Identify which cell holds the provided text, then report its (X, Y) central coordinate. 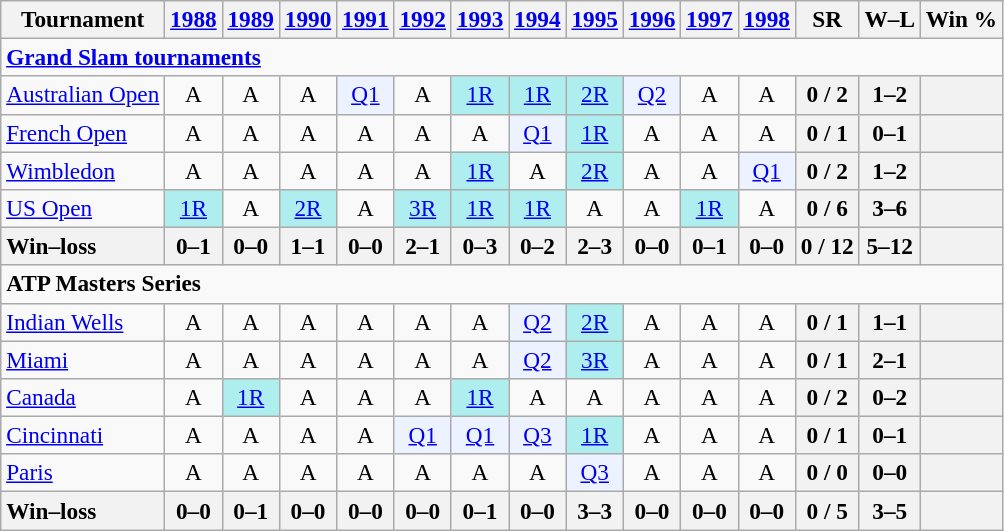
Cincinnati (83, 435)
0 / 12 (827, 246)
1989 (250, 19)
5–12 (890, 246)
Australian Open (83, 95)
W–L (890, 19)
Grand Slam tournaments (502, 57)
Paris (83, 473)
1994 (538, 19)
US Open (83, 208)
1992 (422, 19)
1997 (710, 19)
1988 (194, 19)
3–3 (594, 510)
1998 (766, 19)
0–3 (480, 246)
2–3 (594, 246)
1995 (594, 19)
1990 (308, 19)
Tournament (83, 19)
3–5 (890, 510)
0 / 6 (827, 208)
0 / 0 (827, 473)
ATP Masters Series (502, 284)
0 / 5 (827, 510)
1991 (366, 19)
Win % (961, 19)
French Open (83, 133)
Miami (83, 359)
1996 (652, 19)
3–6 (890, 208)
SR (827, 19)
Indian Wells (83, 322)
1993 (480, 19)
Wimbledon (83, 170)
Canada (83, 397)
